From the cell containing the given text, extract its center point as [x, y] coordinate. 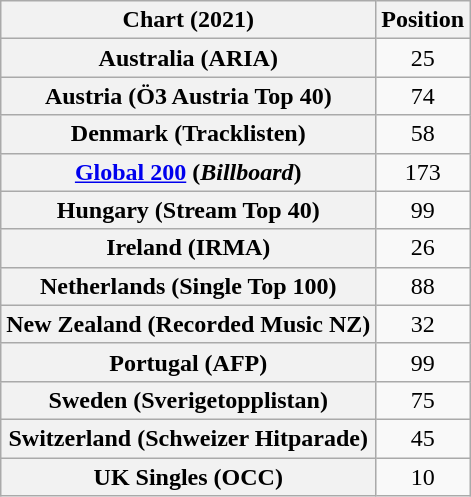
Global 200 (Billboard) [188, 172]
25 [423, 58]
Denmark (Tracklisten) [188, 134]
Chart (2021) [188, 20]
Austria (Ö3 Austria Top 40) [188, 96]
Position [423, 20]
75 [423, 400]
Portugal (AFP) [188, 362]
New Zealand (Recorded Music NZ) [188, 324]
58 [423, 134]
Netherlands (Single Top 100) [188, 286]
26 [423, 248]
74 [423, 96]
UK Singles (OCC) [188, 477]
Sweden (Sverigetopplistan) [188, 400]
Australia (ARIA) [188, 58]
32 [423, 324]
88 [423, 286]
45 [423, 438]
Ireland (IRMA) [188, 248]
10 [423, 477]
Switzerland (Schweizer Hitparade) [188, 438]
173 [423, 172]
Hungary (Stream Top 40) [188, 210]
